From the cell containing the given text, extract its center point as [x, y] coordinate. 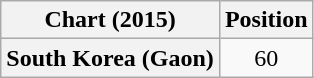
Chart (2015) [110, 20]
Position [266, 20]
South Korea (Gaon) [110, 58]
60 [266, 58]
